Pinpoint the cell where the given text exists, returning its (X, Y) midpoint coordinate. 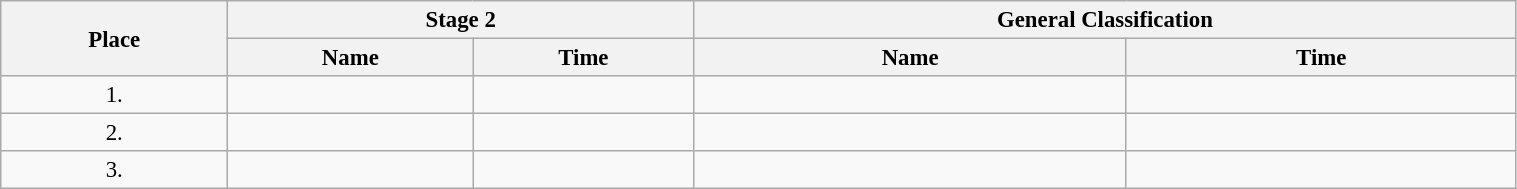
Stage 2 (461, 20)
1. (114, 95)
Place (114, 38)
2. (114, 133)
General Classification (1105, 20)
3. (114, 170)
